Search for the cell housing the specified text and yield its (x, y) center coordinate. 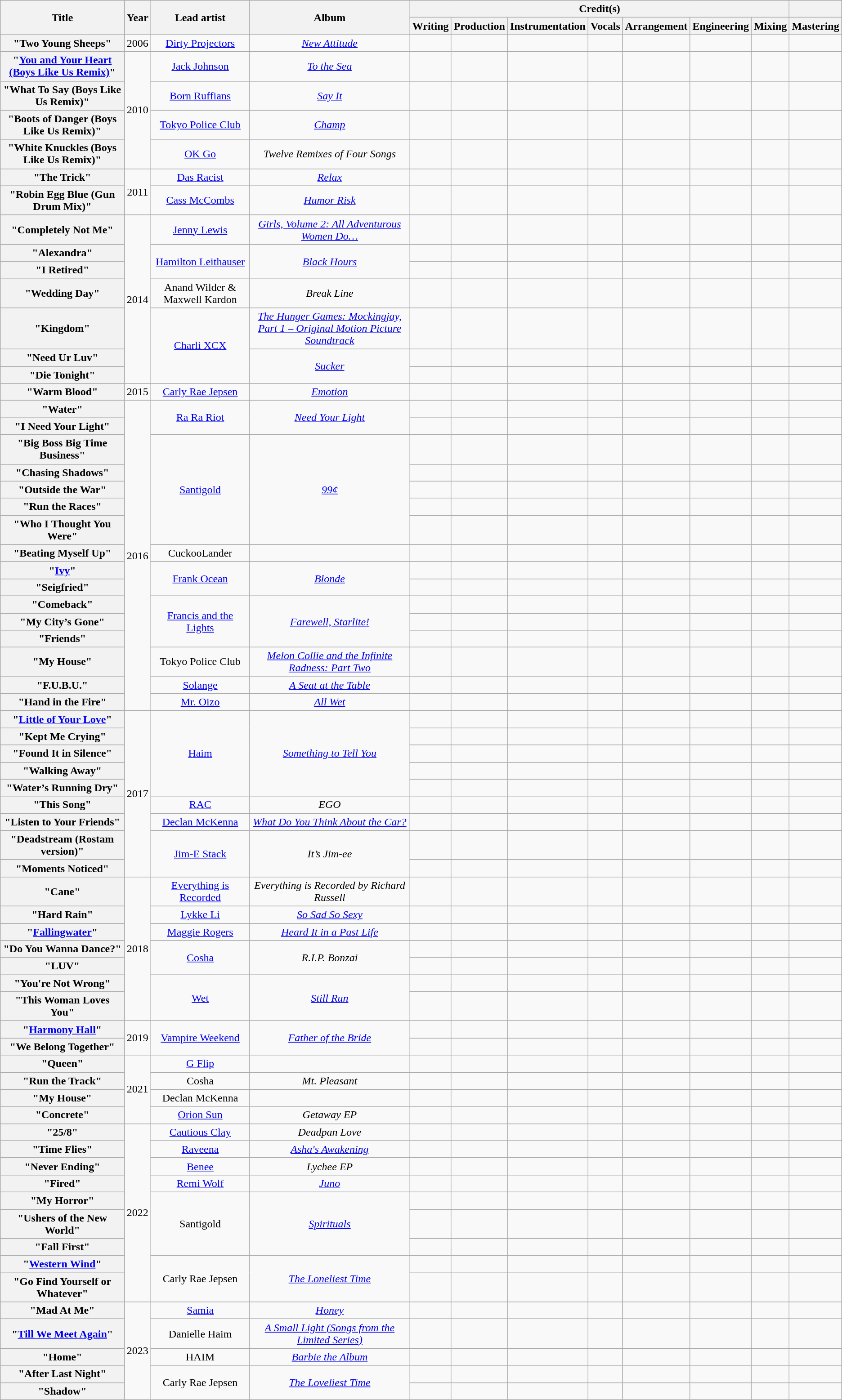
The Hunger Games: Mockingjay, Part 1 – Original Motion Picture Soundtrack (330, 329)
99¢ (330, 490)
"My City’s Gone" (63, 622)
HAIM (200, 1357)
What Do You Think About the Car? (330, 822)
A Small Light (Songs from the Limited Series) (330, 1333)
Mastering (815, 26)
Say It (330, 95)
"Never Ending" (63, 1166)
Vampire Weekend (200, 1038)
"Time Flies" (63, 1149)
To the Sea (330, 67)
Writing (430, 26)
Honey (330, 1311)
A Seat at the Table (330, 685)
Vocals (605, 26)
"Fired" (63, 1183)
"Wedding Day" (63, 293)
"Beating Myself Up" (63, 553)
"Do You Wanna Dance?" (63, 949)
"Warm Blood" (63, 392)
"This Song" (63, 805)
Born Ruffians (200, 95)
Charli XCX (200, 346)
Jim-E Stack (200, 853)
"We Belong Together" (63, 1047)
"Fallingwater" (63, 932)
Still Run (330, 998)
"Ivy" (63, 570)
Cautious Clay (200, 1132)
Something to Tell You (330, 754)
"F.U.B.U." (63, 685)
Maggie Rogers (200, 932)
Deadpan Love (330, 1132)
"Mad At Me" (63, 1311)
"Need Ur Luv" (63, 358)
G Flip (200, 1064)
The Loveliest Time (330, 1382)
"Cane" (63, 891)
Danielle Haim (200, 1333)
"Run the Races" (63, 507)
Twelve Remixes of Four Songs (330, 154)
2010 (138, 110)
"Little of Your Love" (63, 719)
Melon Collie and the Infinite Radness: Part Two (330, 662)
OK Go (200, 154)
2019 (138, 1038)
"Chasing Shadows" (63, 473)
"Hard Rain" (63, 914)
"You're Not Wrong" (63, 983)
Raveena (200, 1149)
It’s Jim-ee (330, 853)
"Outside the War" (63, 490)
"After Last Night" (63, 1374)
"Concrete" (63, 1115)
"Big Boss Big Time Business" (63, 450)
Emotion (330, 392)
Sucker (330, 366)
2015 (138, 392)
Getaway EP (330, 1115)
"Who I Thought You Were" (63, 530)
"Home" (63, 1357)
Jack Johnson (200, 67)
Asha's Awakening (330, 1149)
2022 (138, 1213)
"Die Tonight" (63, 375)
Father of the Bride (330, 1038)
"Shadow" (63, 1391)
R.I.P. Bonzai (330, 958)
Wet (200, 998)
"Water’s Running Dry" (63, 788)
"Run the Track" (63, 1081)
Remi Wolf (200, 1183)
"Hand in the Fire" (63, 702)
2018 (138, 949)
Humor Risk (330, 201)
"My Horror" (63, 1200)
Lead artist (200, 18)
"This Woman Loves You" (63, 1006)
"The Trick" (63, 177)
Spirituals (330, 1224)
2011 (138, 192)
The Loneliest Time (330, 1279)
Benee (200, 1166)
"Boots of Danger (Boys Like Us Remix)" (63, 125)
EGO (330, 805)
"I Need Your Light" (63, 426)
"Till We Meet Again" (63, 1333)
"Fall First" (63, 1247)
Production (479, 26)
Everything is Recorded by Richard Russell (330, 891)
All Wet (330, 702)
"Robin Egg Blue (Gun Drum Mix)" (63, 201)
"Two Young Sheeps" (63, 43)
2006 (138, 43)
"Ushers of the New World" (63, 1224)
Orion Sun (200, 1115)
"25/8" (63, 1132)
2014 (138, 299)
"LUV" (63, 966)
Haim (200, 754)
"Moments Noticed" (63, 868)
"Western Wind" (63, 1264)
Girls, Volume 2: All Adventurous Women Do… (330, 229)
Francis and the Lights (200, 621)
Frank Ocean (200, 579)
"Go Find Yourself or Whatever" (63, 1288)
"I Retired" (63, 270)
Break Line (330, 293)
Ra Ra Riot (200, 418)
Solange (200, 685)
Farewell, Starlite! (330, 621)
Samia (200, 1311)
"Listen to Your Friends" (63, 822)
"White Knuckles (Boys Like Us Remix)" (63, 154)
Relax (330, 177)
Everything is Recorded (200, 891)
RAC (200, 805)
"Comeback" (63, 604)
"Completely Not Me" (63, 229)
Juno (330, 1183)
2021 (138, 1089)
Lychee EP (330, 1166)
Year (138, 18)
2016 (138, 556)
Need Your Light (330, 418)
Jenny Lewis (200, 229)
Mixing (770, 26)
Hamilton Leithauser (200, 261)
"Seigfried" (63, 587)
New Attitude (330, 43)
"Alexandra" (63, 253)
Arrangement (656, 26)
2017 (138, 794)
Lykke Li (200, 914)
Mt. Pleasant (330, 1081)
Cass McCombs (200, 201)
Album (330, 18)
2023 (138, 1351)
"Friends" (63, 639)
"Queen" (63, 1064)
Engineering (721, 26)
"Harmony Hall" (63, 1030)
"Kept Me Crying" (63, 736)
Mr. Oizo (200, 702)
Dirty Projectors (200, 43)
"Deadstream (Rostam version)" (63, 845)
Champ (330, 125)
Title (63, 18)
"Kingdom" (63, 329)
"You and Your Heart (Boys Like Us Remix)" (63, 67)
Blonde (330, 579)
"Walking Away" (63, 771)
CuckooLander (200, 553)
Das Racist (200, 177)
Instrumentation (548, 26)
Barbie the Album (330, 1357)
"What To Say (Boys Like Us Remix)" (63, 95)
Credit(s) (600, 9)
"Water" (63, 409)
Black Hours (330, 261)
Anand Wilder & Maxwell Kardon (200, 293)
Heard It in a Past Life (330, 932)
"Found It in Silence" (63, 754)
So Sad So Sexy (330, 914)
